For the text-containing cell, return its midpoint in [x, y] coordinate format. 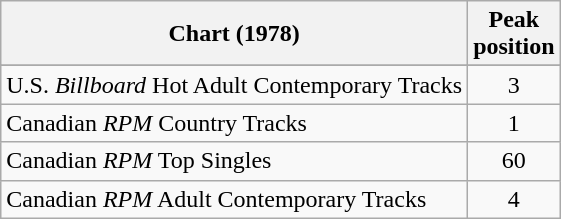
Peakposition [514, 34]
1 [514, 123]
U.S. Billboard Hot Adult Contemporary Tracks [234, 85]
Chart (1978) [234, 34]
Canadian RPM Adult Contemporary Tracks [234, 199]
Canadian RPM Country Tracks [234, 123]
Canadian RPM Top Singles [234, 161]
60 [514, 161]
4 [514, 199]
3 [514, 85]
